Provide the [X, Y] coordinate of the cell's center where the given text is located.  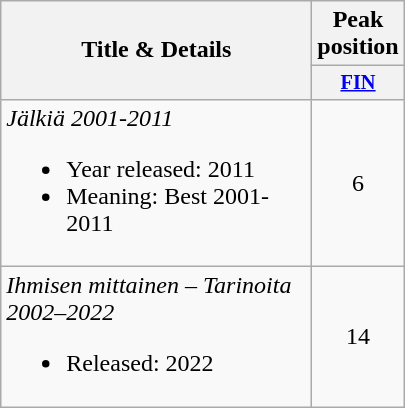
Ihmisen mittainen – Tarinoita 2002–2022Released: 2022 [156, 337]
6 [358, 182]
Peak position [358, 34]
FIN [358, 83]
14 [358, 337]
Title & Details [156, 50]
Jälkiä 2001-2011Year released: 2011Meaning: Best 2001-2011 [156, 182]
